Search for the cell housing the specified text and yield its [X, Y] center coordinate. 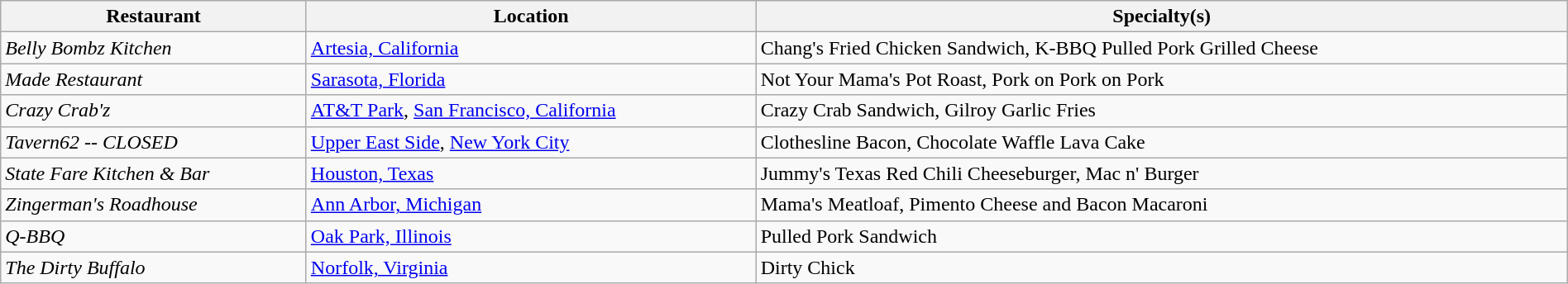
AT&T Park, San Francisco, California [531, 111]
Jummy's Texas Red Chili Cheeseburger, Mac n' Burger [1161, 173]
Q-BBQ [154, 236]
Artesia, California [531, 48]
Upper East Side, New York City [531, 142]
Restaurant [154, 17]
Zingerman's Roadhouse [154, 205]
The Dirty Buffalo [154, 267]
Norfolk, Virginia [531, 267]
Not Your Mama's Pot Roast, Pork on Pork on Pork [1161, 79]
Made Restaurant [154, 79]
Oak Park, Illinois [531, 236]
Pulled Pork Sandwich [1161, 236]
Sarasota, Florida [531, 79]
Specialty(s) [1161, 17]
Belly Bombz Kitchen [154, 48]
Crazy Crab Sandwich, Gilroy Garlic Fries [1161, 111]
Mama's Meatloaf, Pimento Cheese and Bacon Macaroni [1161, 205]
Crazy Crab'z [154, 111]
Houston, Texas [531, 173]
Location [531, 17]
Tavern62 -- CLOSED [154, 142]
Chang's Fried Chicken Sandwich, K-BBQ Pulled Pork Grilled Cheese [1161, 48]
Clothesline Bacon, Chocolate Waffle Lava Cake [1161, 142]
State Fare Kitchen & Bar [154, 173]
Dirty Chick [1161, 267]
Ann Arbor, Michigan [531, 205]
